Find where the given text appears and provide that cell's center as (X, Y) coordinate. 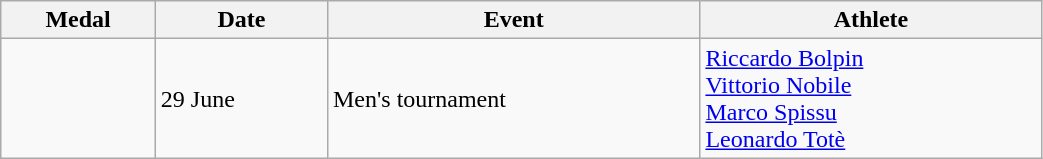
Men's tournament (513, 98)
Athlete (871, 20)
Date (241, 20)
Riccardo BolpinVittorio NobileMarco SpissuLeonardo Totè (871, 98)
29 June (241, 98)
Event (513, 20)
Medal (78, 20)
